Capture the cell that displays the provided text and extract its [x, y] central coordinate. 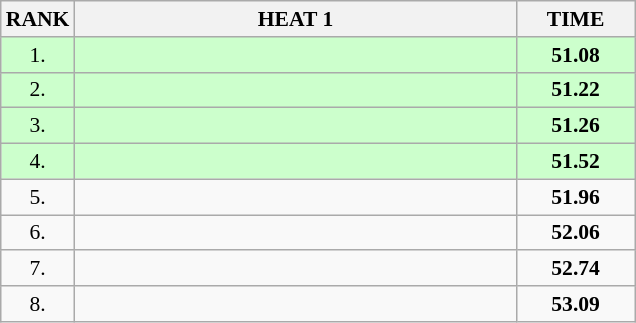
8. [38, 304]
TIME [576, 19]
HEAT 1 [295, 19]
5. [38, 197]
3. [38, 126]
4. [38, 162]
51.22 [576, 90]
51.96 [576, 197]
6. [38, 233]
51.26 [576, 126]
2. [38, 90]
RANK [38, 19]
1. [38, 55]
52.74 [576, 269]
7. [38, 269]
51.08 [576, 55]
51.52 [576, 162]
52.06 [576, 233]
53.09 [576, 304]
